Scan for the cell matching the given text and deliver its (X, Y) coordinate at center. 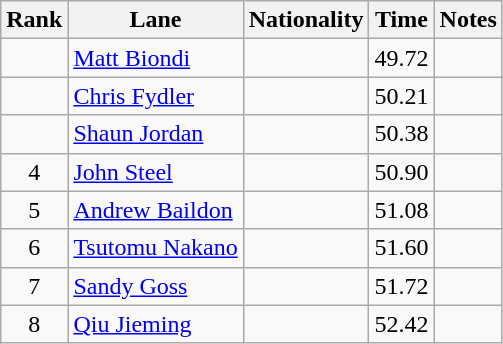
6 (34, 248)
8 (34, 324)
Lane (156, 20)
50.38 (402, 134)
51.60 (402, 248)
Nationality (306, 20)
51.08 (402, 210)
Chris Fydler (156, 96)
Shaun Jordan (156, 134)
Tsutomu Nakano (156, 248)
51.72 (402, 286)
50.90 (402, 172)
52.42 (402, 324)
49.72 (402, 58)
Sandy Goss (156, 286)
Time (402, 20)
5 (34, 210)
Matt Biondi (156, 58)
Qiu Jieming (156, 324)
7 (34, 286)
4 (34, 172)
John Steel (156, 172)
50.21 (402, 96)
Andrew Baildon (156, 210)
Notes (468, 20)
Rank (34, 20)
